Scan for the cell matching the given text and deliver its (x, y) coordinate at center. 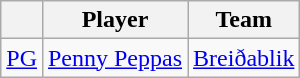
Breiðablik (244, 58)
PG (22, 58)
Player (114, 20)
Penny Peppas (114, 58)
Team (244, 20)
